Capture the cell that displays the provided text and extract its (X, Y) central coordinate. 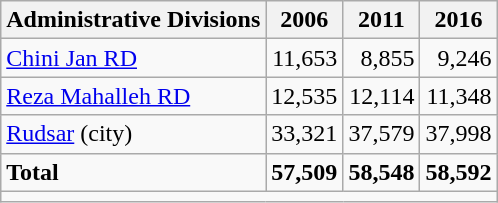
Reza Mahalleh RD (134, 96)
2016 (458, 20)
33,321 (304, 134)
58,548 (382, 172)
Total (134, 172)
57,509 (304, 172)
11,348 (458, 96)
58,592 (458, 172)
2011 (382, 20)
12,114 (382, 96)
Rudsar (city) (134, 134)
8,855 (382, 58)
2006 (304, 20)
Administrative Divisions (134, 20)
Chini Jan RD (134, 58)
37,998 (458, 134)
11,653 (304, 58)
9,246 (458, 58)
12,535 (304, 96)
37,579 (382, 134)
